Scan for the cell matching the given text and deliver its (x, y) coordinate at center. 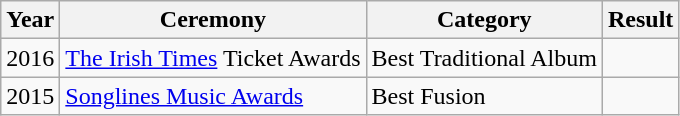
Result (640, 20)
Best Fusion (484, 96)
Year (30, 20)
Songlines Music Awards (213, 96)
Ceremony (213, 20)
2016 (30, 58)
2015 (30, 96)
Best Traditional Album (484, 58)
The Irish Times Ticket Awards (213, 58)
Category (484, 20)
